Determine the (X, Y) coordinate at the center of the cell enclosing the given text.  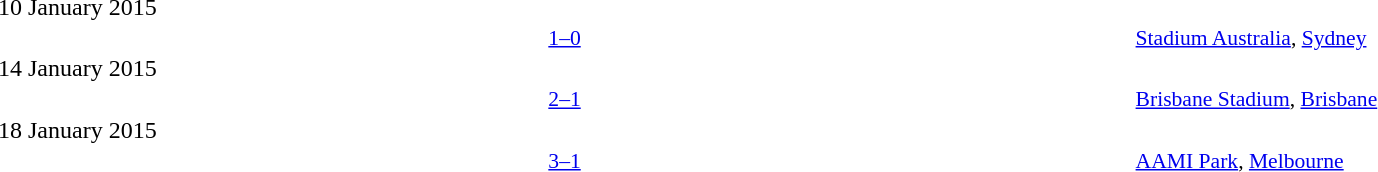
2–1 (564, 99)
1–0 (564, 38)
